Determine the [x, y] coordinate at the center of the cell enclosing the given text.  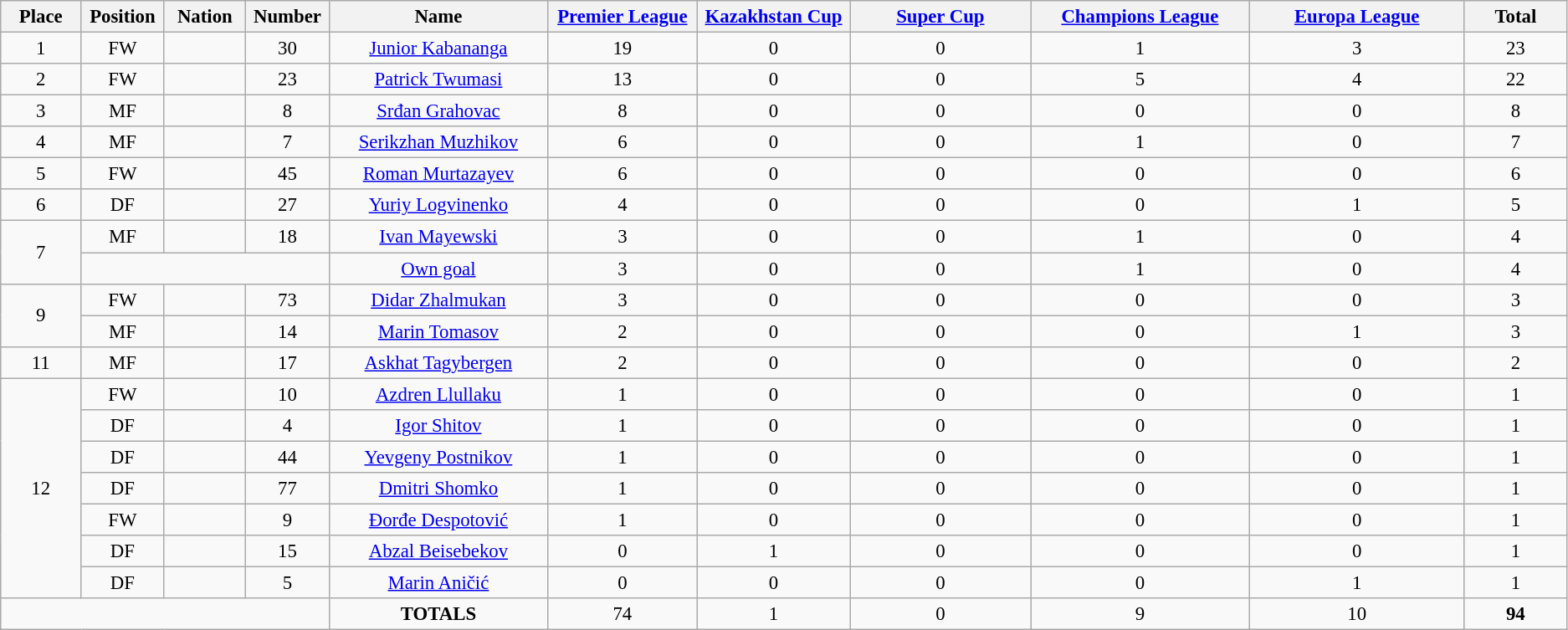
Yuriy Logvinenko [438, 205]
73 [288, 300]
13 [623, 79]
Didar Zhalmukan [438, 300]
Marin Aničić [438, 583]
Yevgeny Postnikov [438, 457]
Place [41, 17]
Patrick Twumasi [438, 79]
TOTALS [438, 614]
Total [1515, 17]
Super Cup [940, 17]
45 [288, 174]
Roman Murtazayev [438, 174]
Number [288, 17]
Abzal Beisebekov [438, 551]
12 [41, 489]
18 [288, 237]
Name [438, 17]
94 [1515, 614]
Kazakhstan Cup [773, 17]
Serikzhan Muzhikov [438, 142]
Marin Tomasov [438, 331]
Nation [205, 17]
15 [288, 551]
Đorđe Despotović [438, 520]
Azdren Llullaku [438, 394]
17 [288, 362]
Own goal [438, 269]
Champions League [1140, 17]
Askhat Tagybergen [438, 362]
27 [288, 205]
11 [41, 362]
Position [122, 17]
Junior Kabananga [438, 49]
Europa League [1357, 17]
14 [288, 331]
30 [288, 49]
Srđan Grahovac [438, 111]
Premier League [623, 17]
Dmitri Shomko [438, 489]
77 [288, 489]
Ivan Mayewski [438, 237]
44 [288, 457]
19 [623, 49]
22 [1515, 79]
74 [623, 614]
Igor Shitov [438, 426]
